Search for the cell housing the specified text and yield its [x, y] center coordinate. 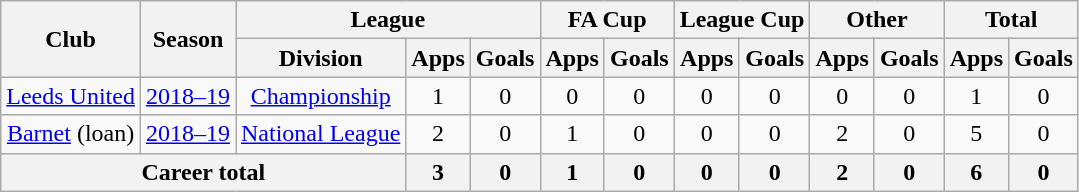
5 [976, 134]
Division [321, 58]
3 [438, 172]
National League [321, 134]
FA Cup [607, 20]
Other [877, 20]
Leeds United [71, 96]
Barnet (loan) [71, 134]
League Cup [742, 20]
Championship [321, 96]
6 [976, 172]
Career total [204, 172]
Club [71, 39]
Season [188, 39]
Total [1011, 20]
League [388, 20]
